Detect which cell encompasses the target text, then output its [x, y] center coordinate. 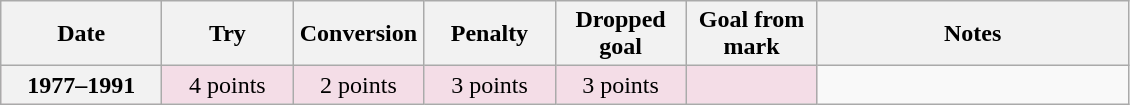
Goal from mark [752, 34]
2 points [358, 85]
Conversion [358, 34]
1977–1991 [82, 85]
Notes [972, 34]
Penalty [490, 34]
4 points [228, 85]
Try [228, 34]
Date [82, 34]
Dropped goal [620, 34]
